Determine the (x, y) coordinate at the center of the cell enclosing the given text.  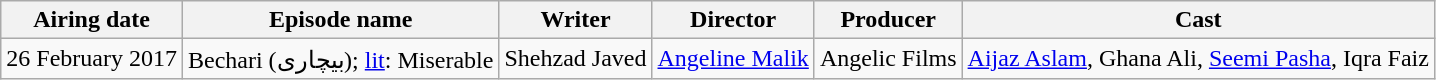
Episode name (340, 20)
Airing date (92, 20)
Angelic Films (888, 59)
Shehzad Javed (576, 59)
Writer (576, 20)
Cast (1198, 20)
Bechari (بیچاری); lit: Miserable (340, 59)
26 February 2017 (92, 59)
Angeline Malik (733, 59)
Aijaz Aslam, Ghana Ali, Seemi Pasha, Iqra Faiz (1198, 59)
Producer (888, 20)
Director (733, 20)
